Extract the (X, Y) coordinate from the center of the cell holding the provided text.  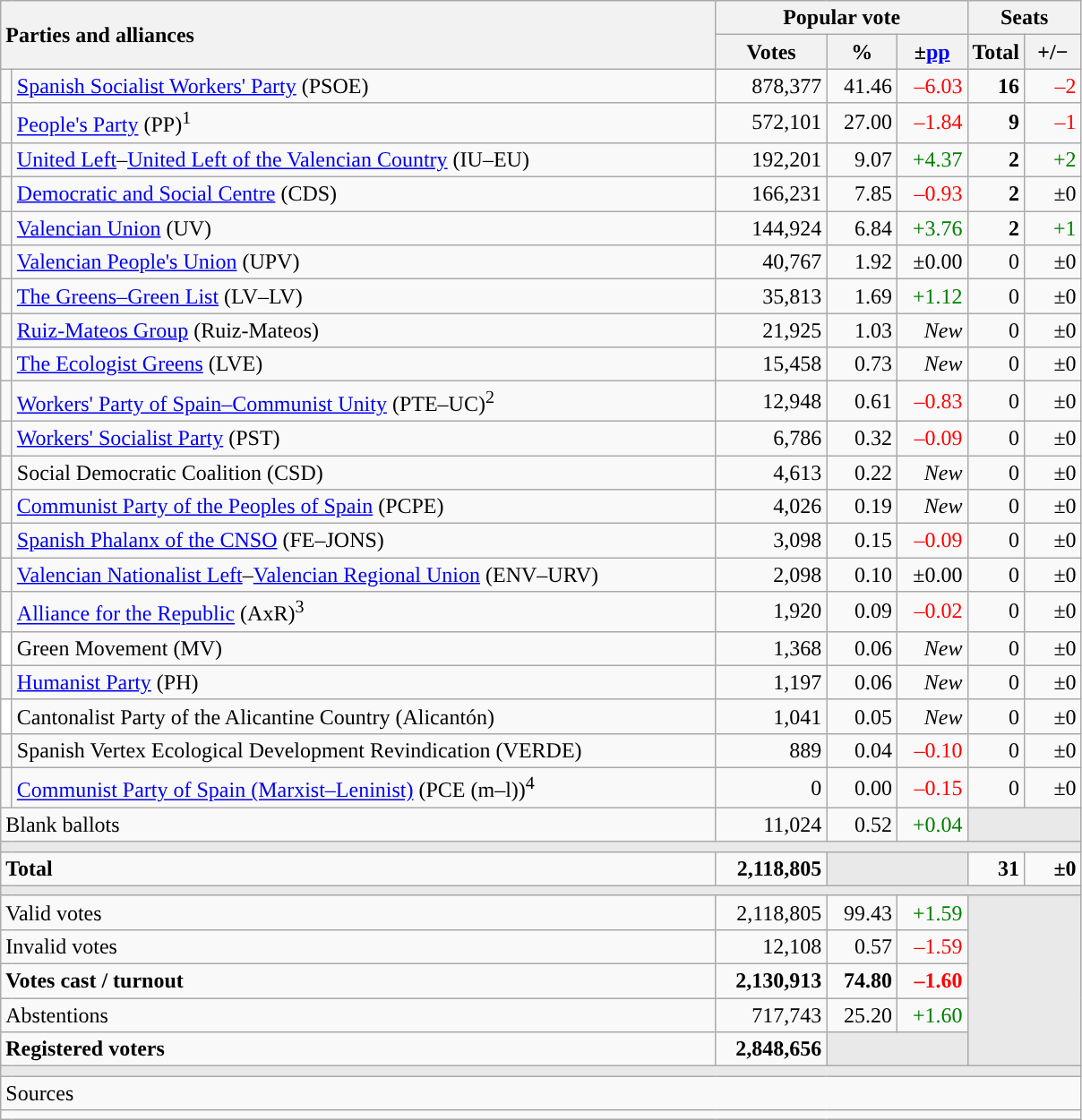
+0.04 (932, 825)
Communist Party of the Peoples of Spain (PCPE) (364, 507)
0.09 (862, 612)
+1.60 (932, 1015)
0.00 (862, 788)
–6.03 (932, 86)
Social Democratic Coalition (CSD) (364, 473)
Sources (541, 1093)
27.00 (862, 124)
15,458 (771, 364)
0.32 (862, 438)
0.10 (862, 575)
Votes (771, 52)
Valid votes (358, 912)
+1.59 (932, 912)
0.05 (862, 716)
0.15 (862, 541)
% (862, 52)
Parties and alliances (358, 35)
+4.37 (932, 159)
The Greens–Green List (LV–LV) (364, 296)
Popular vote (842, 18)
+1 (1053, 228)
0.52 (862, 825)
Abstentions (358, 1015)
0.19 (862, 507)
41.46 (862, 86)
The Ecologist Greens (LVE) (364, 364)
144,924 (771, 228)
Ruiz-Mateos Group (Ruiz-Mateos) (364, 330)
–0.02 (932, 612)
+3.76 (932, 228)
Workers' Socialist Party (PST) (364, 438)
4,026 (771, 507)
12,108 (771, 946)
Blank ballots (358, 825)
1,920 (771, 612)
40,767 (771, 262)
–1.59 (932, 946)
–0.15 (932, 788)
+1.12 (932, 296)
Spanish Socialist Workers' Party (PSOE) (364, 86)
3,098 (771, 541)
2,848,656 (771, 1049)
889 (771, 751)
74.80 (862, 981)
11,024 (771, 825)
99.43 (862, 912)
878,377 (771, 86)
192,201 (771, 159)
Valencian Union (UV) (364, 228)
4,613 (771, 473)
166,231 (771, 194)
6.84 (862, 228)
–0.93 (932, 194)
Green Movement (MV) (364, 648)
12,948 (771, 401)
16 (996, 86)
0.61 (862, 401)
People's Party (PP)1 (364, 124)
+2 (1053, 159)
Invalid votes (358, 946)
7.85 (862, 194)
2,098 (771, 575)
1.69 (862, 296)
21,925 (771, 330)
9.07 (862, 159)
6,786 (771, 438)
Democratic and Social Centre (CDS) (364, 194)
572,101 (771, 124)
1.92 (862, 262)
±pp (932, 52)
25.20 (862, 1015)
Humanist Party (PH) (364, 682)
–1 (1053, 124)
Communist Party of Spain (Marxist–Leninist) (PCE (m–l))4 (364, 788)
–1.84 (932, 124)
Spanish Phalanx of the CNSO (FE–JONS) (364, 541)
Cantonalist Party of the Alicantine Country (Alicantón) (364, 716)
1,197 (771, 682)
31 (996, 868)
–0.10 (932, 751)
–2 (1053, 86)
United Left–United Left of the Valencian Country (IU–EU) (364, 159)
Valencian Nationalist Left–Valencian Regional Union (ENV–URV) (364, 575)
–0.83 (932, 401)
Votes cast / turnout (358, 981)
Valencian People's Union (UPV) (364, 262)
0.57 (862, 946)
717,743 (771, 1015)
1,368 (771, 648)
Workers' Party of Spain–Communist Unity (PTE–UC)2 (364, 401)
35,813 (771, 296)
0.04 (862, 751)
0.22 (862, 473)
2,130,913 (771, 981)
1,041 (771, 716)
+/− (1053, 52)
Alliance for the Republic (AxR)3 (364, 612)
1.03 (862, 330)
0.73 (862, 364)
9 (996, 124)
Spanish Vertex Ecological Development Revindication (VERDE) (364, 751)
–1.60 (932, 981)
Registered voters (358, 1049)
Seats (1025, 18)
